Return (X, Y) of the center of cell containing provided text 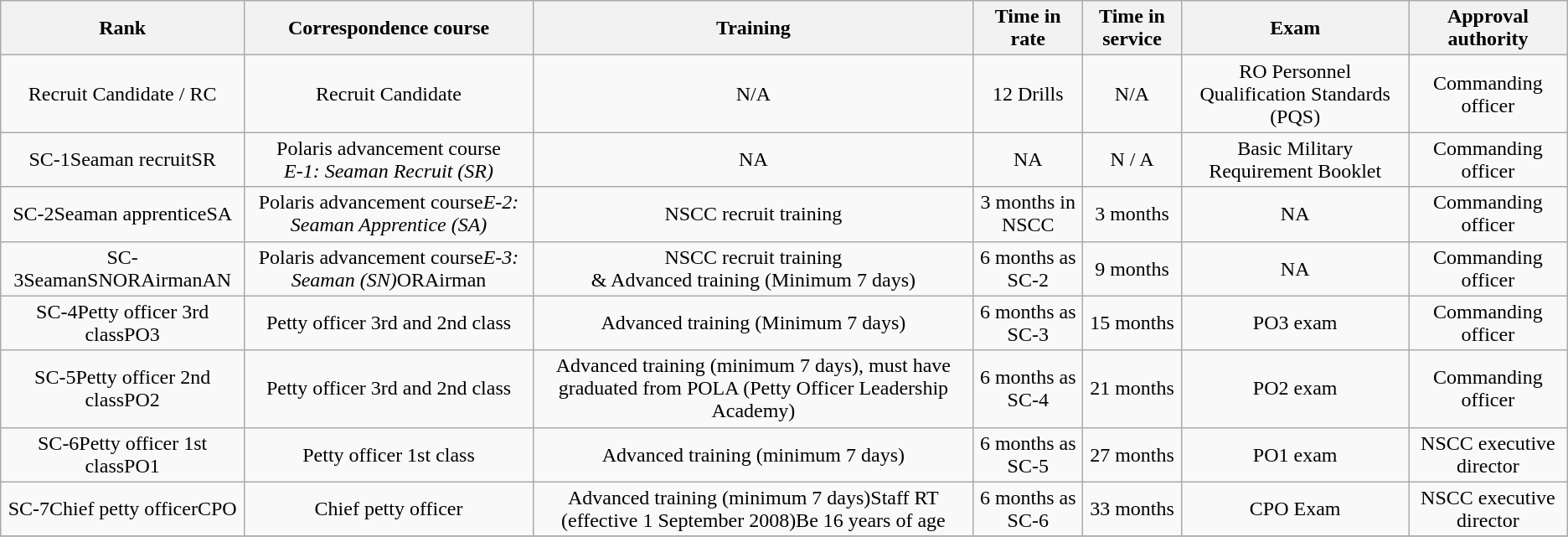
SC-6Petty officer 1st classPO1 (122, 454)
Time in service (1132, 28)
Recruit Candidate (389, 94)
SC-1Seaman recruitSR (122, 159)
Petty officer 1st class (389, 454)
PO1 exam (1295, 454)
33 months (1132, 509)
SC-2Seaman apprenticeSA (122, 214)
Correspondence course (389, 28)
NSCC recruit training (754, 214)
Basic Military Requirement Booklet (1295, 159)
Rank (122, 28)
3 months in NSCC (1028, 214)
6 months as SC-5 (1028, 454)
RO Personnel Qualification Standards (PQS) (1295, 94)
Approval authority (1488, 28)
Advanced training (Minimum 7 days) (754, 323)
Time in rate (1028, 28)
3 months (1132, 214)
PO2 exam (1295, 389)
Polaris advancement courseE-3: Seaman (SN)ORAirman (389, 268)
Polaris advancement courseE-2: Seaman Apprentice (SA) (389, 214)
N / A (1132, 159)
27 months (1132, 454)
CPO Exam (1295, 509)
SC-3SeamanSNORAirmanAN (122, 268)
Advanced training (minimum 7 days) (754, 454)
Recruit Candidate / RC (122, 94)
SC-5Petty officer 2nd classPO2 (122, 389)
9 months (1132, 268)
6 months as SC-4 (1028, 389)
Advanced training (minimum 7 days)Staff RT (effective 1 September 2008)Be 16 years of age (754, 509)
PO3 exam (1295, 323)
Advanced training (minimum 7 days), must have graduated from POLA (Petty Officer Leadership Academy) (754, 389)
SC-4Petty officer 3rd classPO3 (122, 323)
Exam (1295, 28)
6 months as SC-6 (1028, 509)
6 months as SC-2 (1028, 268)
Polaris advancement courseE-1: Seaman Recruit (SR) (389, 159)
21 months (1132, 389)
SC-7Chief petty officerCPO (122, 509)
Training (754, 28)
Chief petty officer (389, 509)
15 months (1132, 323)
12 Drills (1028, 94)
NSCC recruit training& Advanced training (Minimum 7 days) (754, 268)
6 months as SC-3 (1028, 323)
